Find where the given text appears and provide that cell's center as [X, Y] coordinate. 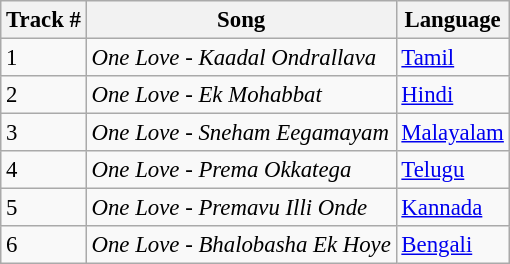
Hindi [452, 95]
3 [44, 133]
Track # [44, 20]
6 [44, 245]
One Love - Kaadal Ondrallava [241, 58]
Telugu [452, 170]
Kannada [452, 208]
Song [241, 20]
Language [452, 20]
1 [44, 58]
One Love - Bhalobasha Ek Hoye [241, 245]
One Love - Ek Mohabbat [241, 95]
One Love - Premavu Illi Onde [241, 208]
2 [44, 95]
Malayalam [452, 133]
One Love - Prema Okkatega [241, 170]
One Love - Sneham Eegamayam [241, 133]
5 [44, 208]
4 [44, 170]
Tamil [452, 58]
Bengali [452, 245]
